Determine the (X, Y) coordinate at the center of the cell enclosing the given text.  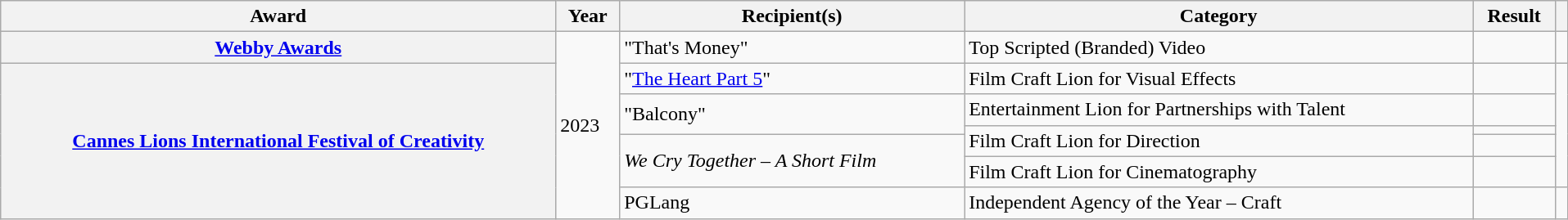
Webby Awards (278, 47)
We Cry Together – A Short Film (793, 160)
PGLang (793, 203)
Recipient(s) (793, 16)
"Balcony" (793, 114)
2023 (588, 125)
Year (588, 16)
Cannes Lions International Festival of Creativity (278, 141)
"The Heart Part 5" (793, 79)
"That's Money" (793, 47)
Award (278, 16)
Film Craft Lion for Visual Effects (1218, 79)
Entertainment Lion for Partnerships with Talent (1218, 110)
Result (1515, 16)
Film Craft Lion for Cinematography (1218, 172)
Category (1218, 16)
Independent Agency of the Year – Craft (1218, 203)
Top Scripted (Branded) Video (1218, 47)
Film Craft Lion for Direction (1218, 141)
